Detect which cell encompasses the target text, then output its [X, Y] center coordinate. 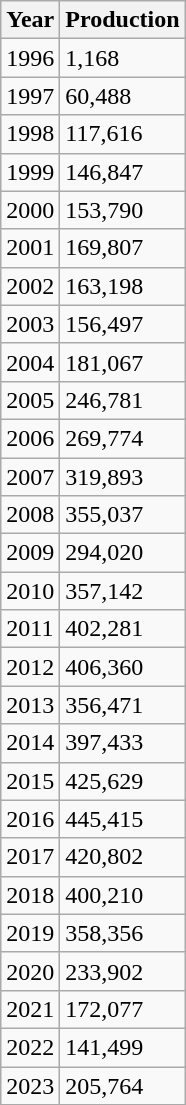
2003 [30, 324]
169,807 [122, 248]
425,629 [122, 781]
356,471 [122, 705]
233,902 [122, 971]
2018 [30, 895]
Year [30, 20]
141,499 [122, 1047]
2021 [30, 1009]
2012 [30, 667]
2009 [30, 553]
2023 [30, 1085]
294,020 [122, 553]
2014 [30, 743]
2007 [30, 477]
1,168 [122, 58]
2000 [30, 210]
163,198 [122, 286]
117,616 [122, 134]
60,488 [122, 96]
269,774 [122, 438]
2001 [30, 248]
397,433 [122, 743]
2006 [30, 438]
445,415 [122, 819]
1997 [30, 96]
357,142 [122, 591]
1999 [30, 172]
406,360 [122, 667]
2016 [30, 819]
2005 [30, 400]
2015 [30, 781]
420,802 [122, 857]
2020 [30, 971]
146,847 [122, 172]
402,281 [122, 629]
400,210 [122, 895]
172,077 [122, 1009]
355,037 [122, 515]
358,356 [122, 933]
2004 [30, 362]
1996 [30, 58]
153,790 [122, 210]
2017 [30, 857]
319,893 [122, 477]
2010 [30, 591]
246,781 [122, 400]
2011 [30, 629]
156,497 [122, 324]
2022 [30, 1047]
1998 [30, 134]
2002 [30, 286]
181,067 [122, 362]
2008 [30, 515]
205,764 [122, 1085]
2013 [30, 705]
2019 [30, 933]
Production [122, 20]
